For the text-containing cell, return its midpoint in [x, y] coordinate format. 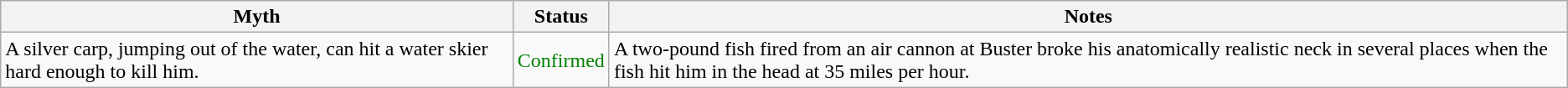
Confirmed [561, 60]
Myth [257, 17]
Notes [1088, 17]
Status [561, 17]
A silver carp, jumping out of the water, can hit a water skier hard enough to kill him. [257, 60]
